Output the [x, y] coordinate of the center of the cell containing the given text.  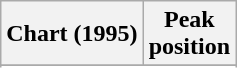
Chart (1995) [72, 34]
Peakposition [189, 34]
